For the text-containing cell, return its midpoint in (x, y) coordinate format. 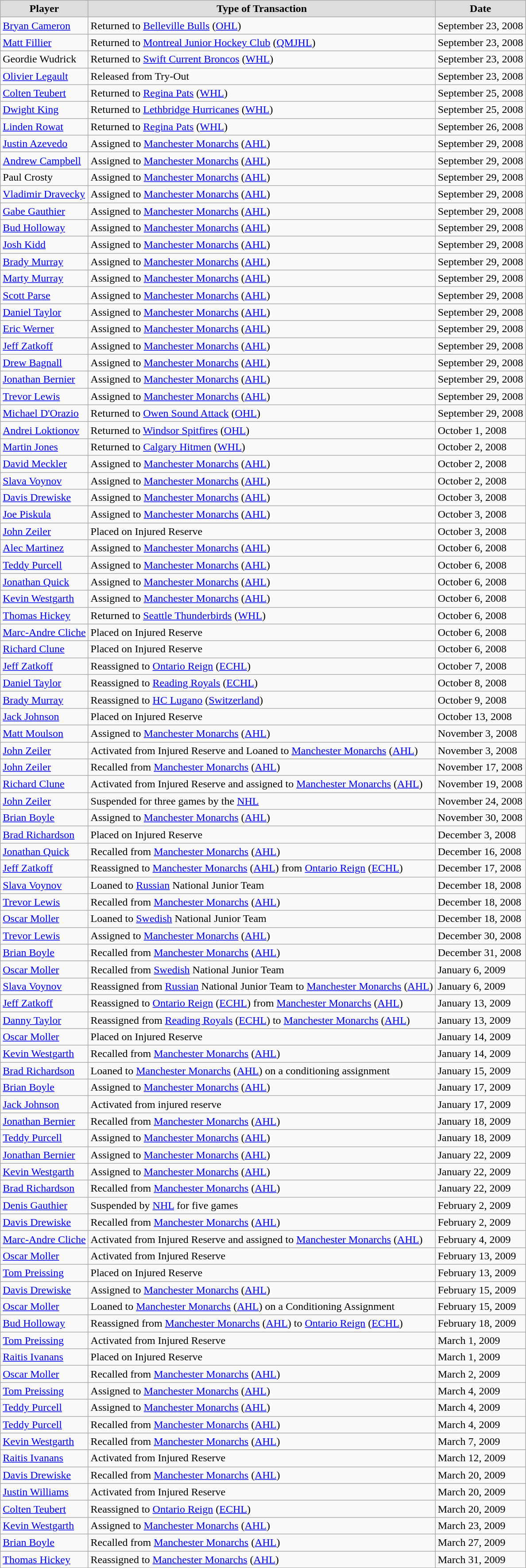
February 4, 2009 (480, 1239)
Justin Williams (44, 1492)
Returned to Swift Current Broncos (WHL) (262, 59)
Type of Transaction (262, 9)
March 2, 2009 (480, 1374)
Loaned to Manchester Monarchs (AHL) on a Conditioning Assignment (262, 1307)
December 17, 2008 (480, 868)
Denis Gauthier (44, 1205)
Danny Taylor (44, 1020)
Eric Werner (44, 329)
November 17, 2008 (480, 767)
September 26, 2008 (480, 127)
October 13, 2008 (480, 716)
Reassigned from Reading Royals (ECHL) to Manchester Monarchs (AHL) (262, 1020)
Loaned to Russian National Junior Team (262, 885)
Reassigned to Manchester Monarchs (AHL) from Ontario Reign (ECHL) (262, 868)
December 31, 2008 (480, 952)
Scott Parse (44, 295)
Martin Jones (44, 447)
November 19, 2008 (480, 784)
Returned to Belleville Bulls (OHL) (262, 26)
October 1, 2008 (480, 430)
March 31, 2009 (480, 1559)
Loaned to Manchester Monarchs (AHL) on a conditioning assignment (262, 1071)
October 8, 2008 (480, 683)
Geordie Wudrick (44, 59)
Recalled from Swedish National Junior Team (262, 969)
Activated from injured reserve (262, 1104)
March 23, 2009 (480, 1525)
November 24, 2008 (480, 801)
Vladimir Dravecky (44, 194)
Returned to Calgary Hitmen (WHL) (262, 447)
David Meckler (44, 464)
Dwight King (44, 110)
Returned to Lethbridge Hurricanes (WHL) (262, 110)
October 7, 2008 (480, 666)
Andrew Campbell (44, 160)
Returned to Windsor Spitfires (OHL) (262, 430)
Player (44, 9)
Drew Bagnall (44, 363)
Suspended by NHL for five games (262, 1205)
March 12, 2009 (480, 1458)
Released from Try-Out (262, 76)
Returned to Seattle Thunderbirds (WHL) (262, 616)
March 27, 2009 (480, 1542)
Olivier Legault (44, 76)
Suspended for three games by the NHL (262, 801)
Michael D'Orazio (44, 413)
Josh Kidd (44, 245)
Matt Moulson (44, 733)
October 9, 2008 (480, 700)
Loaned to Swedish National Junior Team (262, 919)
November 30, 2008 (480, 818)
Andrei Loktionov (44, 430)
Matt Fillier (44, 43)
Joe Piskula (44, 515)
Gabe Gauthier (44, 211)
Bryan Cameron (44, 26)
December 3, 2008 (480, 835)
Alec Martinez (44, 548)
Reassigned to Reading Royals (ECHL) (262, 683)
Returned to Montreal Junior Hockey Club (QMJHL) (262, 43)
Justin Azevedo (44, 143)
Returned to Owen Sound Attack (OHL) (262, 413)
December 16, 2008 (480, 852)
December 30, 2008 (480, 936)
March 7, 2009 (480, 1441)
Reassigned from Russian National Junior Team to Manchester Monarchs (AHL) (262, 986)
February 18, 2009 (480, 1324)
Marty Murray (44, 279)
Reassigned to Manchester Monarchs (AHL) (262, 1559)
Linden Rowat (44, 127)
Reassigned to HC Lugano (Switzerland) (262, 700)
Reassigned to Ontario Reign (ECHL) from Manchester Monarchs (AHL) (262, 1003)
January 15, 2009 (480, 1071)
Paul Crosty (44, 177)
Reassigned from Manchester Monarchs (AHL) to Ontario Reign (ECHL) (262, 1324)
Activated from Injured Reserve and Loaned to Manchester Monarchs (AHL) (262, 751)
Date (480, 9)
